Capture the cell that displays the provided text and extract its [x, y] central coordinate. 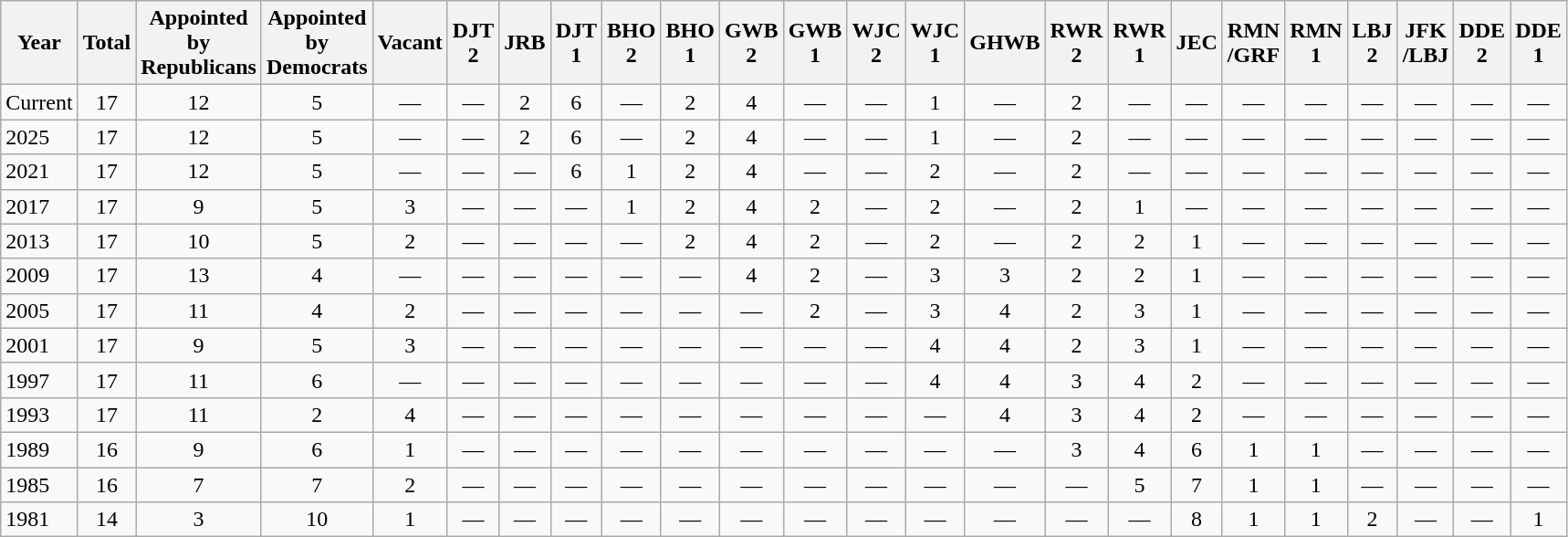
2013 [39, 241]
2001 [39, 345]
LBJ2 [1373, 43]
GWB1 [815, 43]
AppointedbyRepublicans [199, 43]
1981 [39, 520]
BHO2 [632, 43]
Current [39, 102]
DJT1 [576, 43]
14 [107, 520]
Total [107, 43]
DDE2 [1482, 43]
RWR2 [1077, 43]
1985 [39, 485]
1989 [39, 449]
JRB [525, 43]
2017 [39, 206]
Year [39, 43]
DDE1 [1539, 43]
AppointedbyDemocrats [317, 43]
1997 [39, 380]
JEC [1197, 43]
2005 [39, 311]
2025 [39, 137]
BHO1 [690, 43]
2021 [39, 172]
GWB2 [751, 43]
1993 [39, 415]
WJC1 [935, 43]
8 [1197, 520]
13 [199, 276]
2009 [39, 276]
WJC2 [876, 43]
GHWB [1005, 43]
RMN1 [1316, 43]
RMN/GRF [1253, 43]
DJT2 [473, 43]
Vacant [410, 43]
JFK/LBJ [1426, 43]
RWR1 [1139, 43]
